Output the (x, y) coordinate of the center of the cell containing the given text.  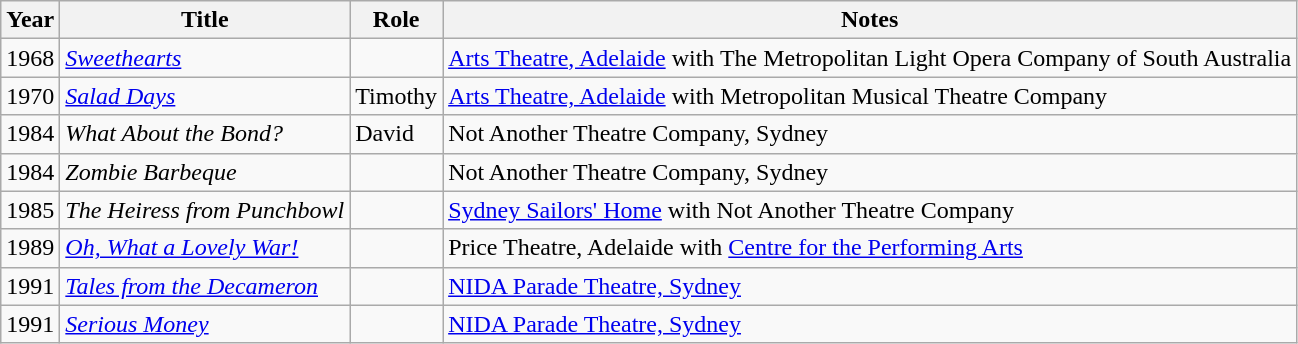
1985 (30, 210)
Serious Money (205, 324)
Price Theatre, Adelaide with Centre for the Performing Arts (870, 248)
What About the Bond? (205, 134)
David (396, 134)
Role (396, 20)
Tales from the Decameron (205, 286)
1968 (30, 58)
Year (30, 20)
Arts Theatre, Adelaide with Metropolitan Musical Theatre Company (870, 96)
Zombie Barbeque (205, 172)
Notes (870, 20)
Title (205, 20)
Sydney Sailors' Home with Not Another Theatre Company (870, 210)
1989 (30, 248)
1970 (30, 96)
Timothy (396, 96)
The Heiress from Punchbowl (205, 210)
Salad Days (205, 96)
Oh, What a Lovely War! (205, 248)
Sweethearts (205, 58)
Arts Theatre, Adelaide with The Metropolitan Light Opera Company of South Australia (870, 58)
